Return (X, Y) of the center of cell containing provided text 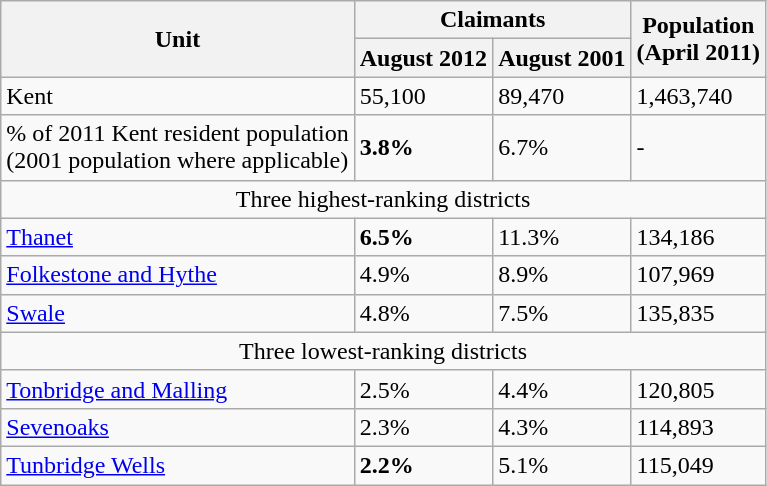
Three highest-ranking districts (384, 199)
135,835 (698, 313)
115,049 (698, 465)
Sevenoaks (178, 427)
134,186 (698, 237)
4.8% (423, 313)
Three lowest-ranking districts (384, 351)
Thanet (178, 237)
8.9% (562, 275)
1,463,740 (698, 96)
11.3% (562, 237)
Population(April 2011) (698, 39)
Kent (178, 96)
2.2% (423, 465)
% of 2011 Kent resident population(2001 population where applicable) (178, 148)
5.1% (562, 465)
114,893 (698, 427)
55,100 (423, 96)
2.3% (423, 427)
6.5% (423, 237)
Tonbridge and Malling (178, 389)
August 2012 (423, 58)
August 2001 (562, 58)
Tunbridge Wells (178, 465)
4.4% (562, 389)
7.5% (562, 313)
Unit (178, 39)
6.7% (562, 148)
107,969 (698, 275)
Swale (178, 313)
3.8% (423, 148)
120,805 (698, 389)
Folkestone and Hythe (178, 275)
4.3% (562, 427)
2.5% (423, 389)
4.9% (423, 275)
- (698, 148)
Claimants (492, 20)
89,470 (562, 96)
